Find where the given text appears and provide that cell's center as (x, y) coordinate. 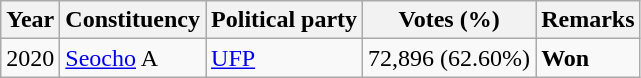
Remarks (588, 20)
UFP (284, 58)
72,896 (62.60%) (450, 58)
2020 (30, 58)
Won (588, 58)
Votes (%) (450, 20)
Constituency (133, 20)
Year (30, 20)
Political party (284, 20)
Seocho A (133, 58)
